Scan for the cell matching the given text and deliver its [X, Y] coordinate at center. 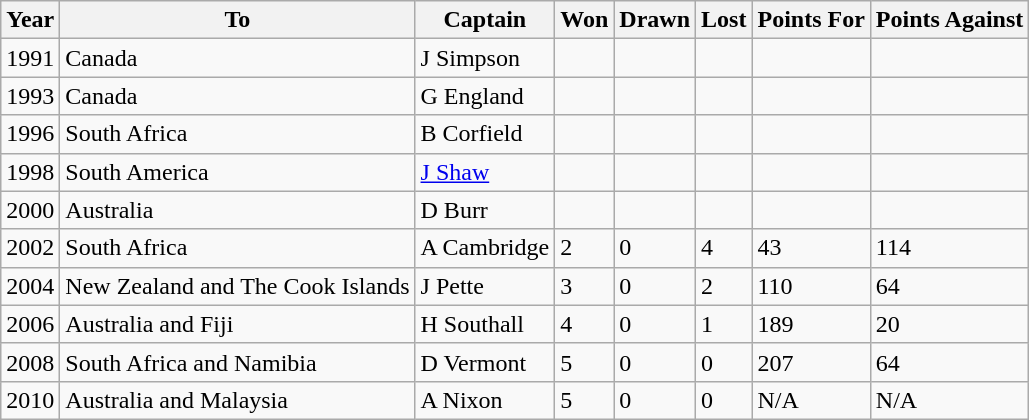
1991 [30, 58]
South America [238, 172]
Australia and Fiji [238, 324]
Australia and Malaysia [238, 400]
2010 [30, 400]
207 [811, 362]
189 [811, 324]
D Vermont [485, 362]
2002 [30, 248]
J Simpson [485, 58]
2004 [30, 286]
2000 [30, 210]
110 [811, 286]
Captain [485, 20]
43 [811, 248]
1996 [30, 134]
Drawn [655, 20]
Year [30, 20]
2008 [30, 362]
114 [949, 248]
1993 [30, 96]
Points Against [949, 20]
Won [584, 20]
Australia [238, 210]
To [238, 20]
20 [949, 324]
G England [485, 96]
J Shaw [485, 172]
1 [724, 324]
Points For [811, 20]
New Zealand and The Cook Islands [238, 286]
3 [584, 286]
B Corfield [485, 134]
A Cambridge [485, 248]
A Nixon [485, 400]
D Burr [485, 210]
Lost [724, 20]
H Southall [485, 324]
2006 [30, 324]
1998 [30, 172]
South Africa and Namibia [238, 362]
J Pette [485, 286]
